Identify which cell holds the provided text, then report its [x, y] central coordinate. 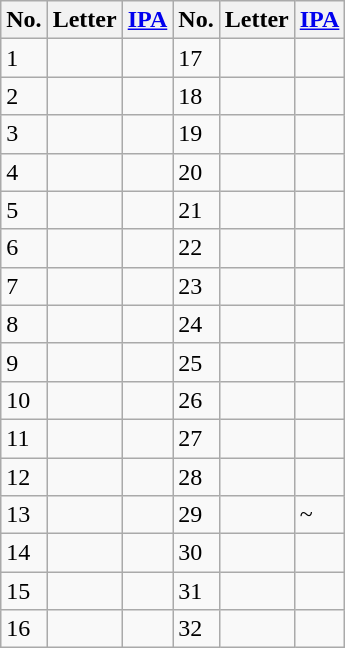
11 [24, 438]
6 [24, 248]
29 [196, 515]
32 [196, 629]
18 [196, 96]
24 [196, 324]
7 [24, 286]
4 [24, 172]
2 [24, 96]
26 [196, 400]
27 [196, 438]
14 [24, 553]
17 [196, 58]
25 [196, 362]
13 [24, 515]
3 [24, 134]
10 [24, 400]
12 [24, 477]
28 [196, 477]
21 [196, 210]
9 [24, 362]
19 [196, 134]
~ [320, 515]
31 [196, 591]
22 [196, 248]
23 [196, 286]
16 [24, 629]
1 [24, 58]
8 [24, 324]
15 [24, 591]
20 [196, 172]
5 [24, 210]
30 [196, 553]
